From the cell containing the given text, extract its center point as [X, Y] coordinate. 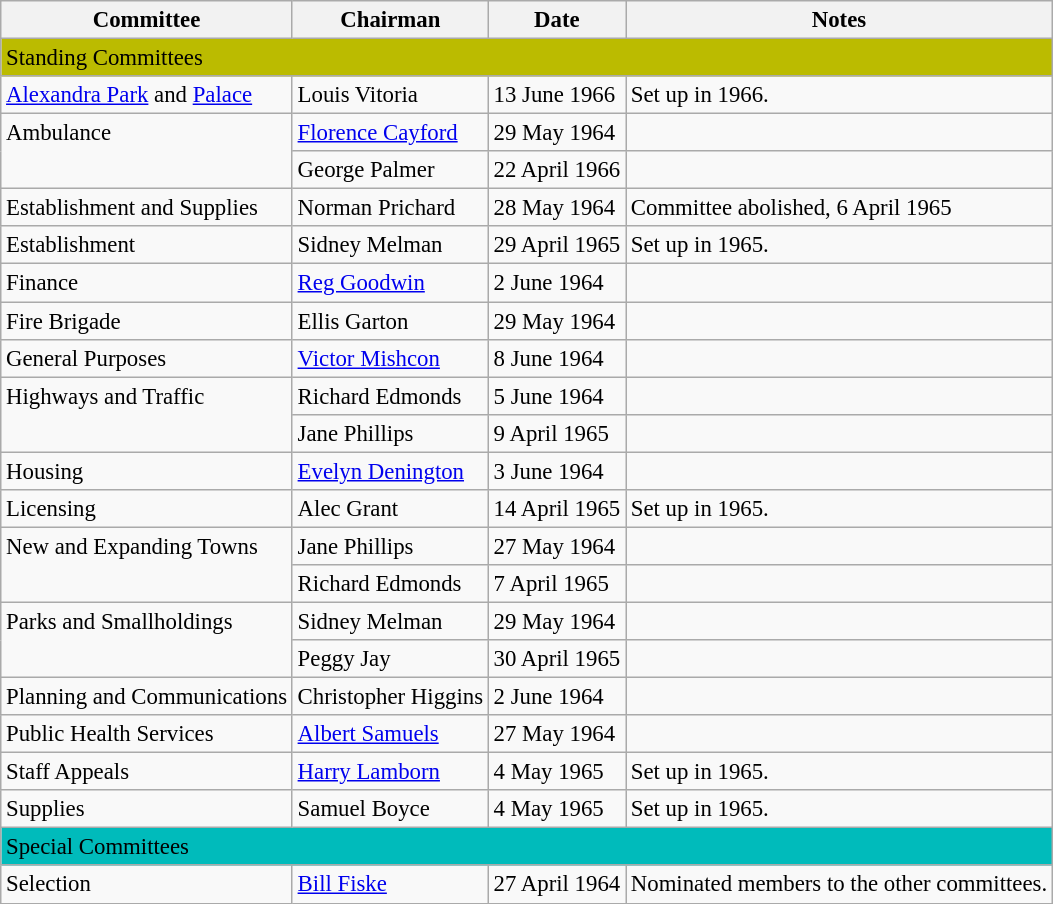
Peggy Jay [390, 659]
Samuel Boyce [390, 809]
Reg Goodwin [390, 283]
Selection [147, 885]
Parks and Smallholdings [147, 640]
8 June 1964 [556, 358]
13 June 1966 [556, 95]
Harry Lamborn [390, 772]
Bill Fiske [390, 885]
Licensing [147, 509]
Chairman [390, 20]
Fire Brigade [147, 321]
28 May 1964 [556, 208]
Standing Committees [527, 58]
30 April 1965 [556, 659]
5 June 1964 [556, 396]
Planning and Communications [147, 697]
Committee abolished, 6 April 1965 [840, 208]
Establishment [147, 245]
Alec Grant [390, 509]
Norman Prichard [390, 208]
Date [556, 20]
Evelyn Denington [390, 471]
Public Health Services [147, 734]
Set up in 1966. [840, 95]
Establishment and Supplies [147, 208]
Florence Cayford [390, 133]
Notes [840, 20]
Victor Mishcon [390, 358]
Finance [147, 283]
Committee [147, 20]
General Purposes [147, 358]
Supplies [147, 809]
Louis Vitoria [390, 95]
14 April 1965 [556, 509]
29 April 1965 [556, 245]
Housing [147, 471]
27 April 1964 [556, 885]
Staff Appeals [147, 772]
Ellis Garton [390, 321]
3 June 1964 [556, 471]
Alexandra Park and Palace [147, 95]
Albert Samuels [390, 734]
7 April 1965 [556, 584]
9 April 1965 [556, 433]
New and Expanding Towns [147, 564]
Highways and Traffic [147, 414]
Special Committees [527, 847]
Ambulance [147, 152]
Christopher Higgins [390, 697]
Nominated members to the other committees. [840, 885]
George Palmer [390, 170]
22 April 1966 [556, 170]
